Output the [X, Y] coordinate of the center of the cell containing the given text.  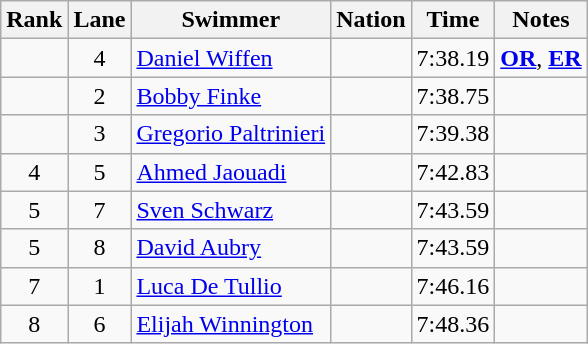
Lane [100, 20]
Daniel Wiffen [231, 58]
7:38.75 [453, 96]
7:39.38 [453, 134]
David Aubry [231, 248]
2 [100, 96]
7:48.36 [453, 324]
Rank [34, 20]
Ahmed Jaouadi [231, 172]
6 [100, 324]
Time [453, 20]
7:46.16 [453, 286]
Sven Schwarz [231, 210]
Gregorio Paltrinieri [231, 134]
OR, ER [541, 58]
Bobby Finke [231, 96]
Notes [541, 20]
Nation [371, 20]
3 [100, 134]
7:38.19 [453, 58]
1 [100, 286]
Elijah Winnington [231, 324]
Luca De Tullio [231, 286]
7:42.83 [453, 172]
Swimmer [231, 20]
